Search for the cell housing the specified text and yield its (x, y) center coordinate. 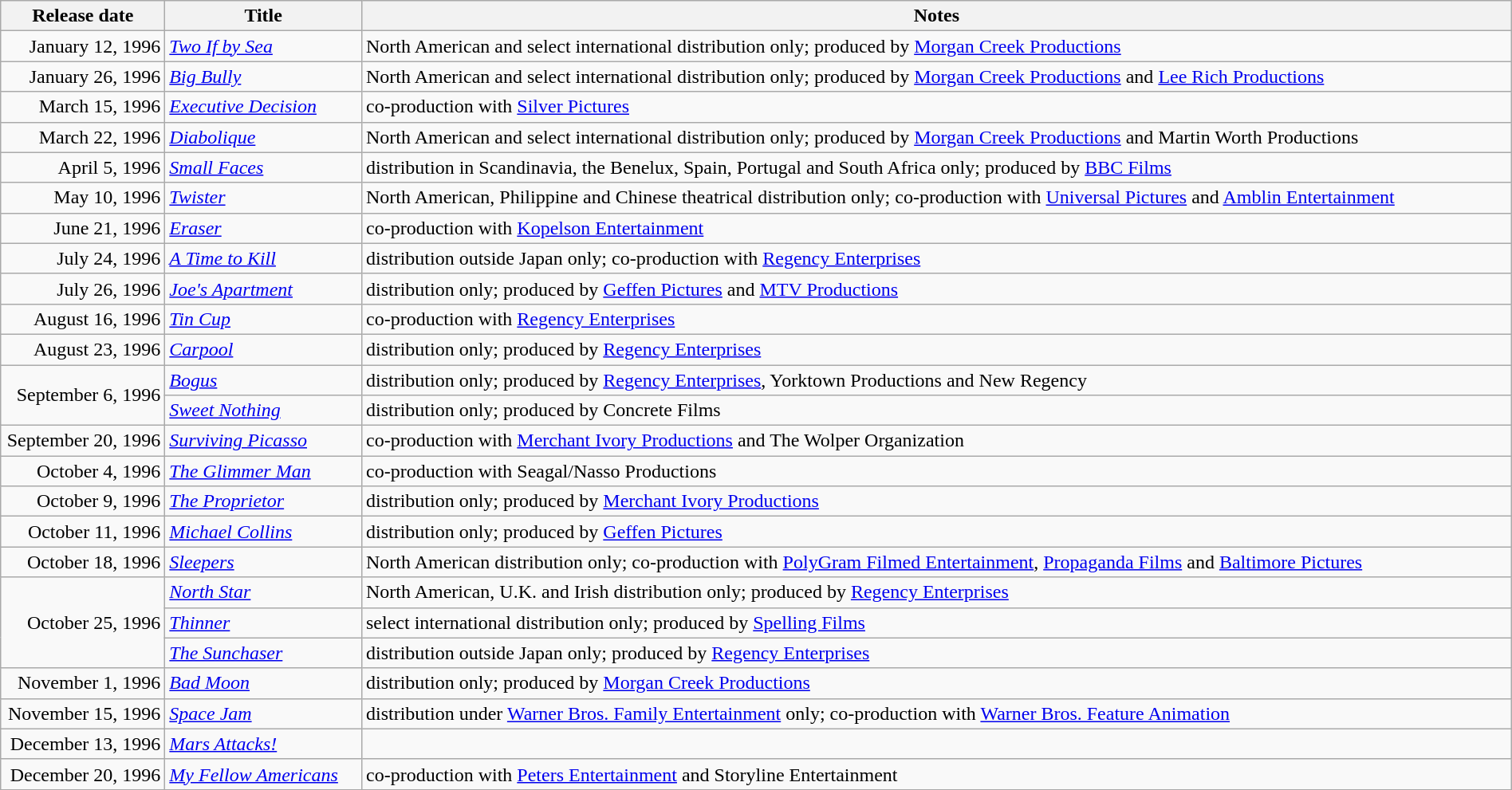
May 10, 1996 (83, 198)
North American distribution only; co-production with PolyGram Filmed Entertainment, Propaganda Films and Baltimore Pictures (936, 562)
select international distribution only; produced by Spelling Films (936, 623)
Big Bully (263, 77)
co-production with Peters Entertainment and Storyline Entertainment (936, 774)
August 16, 1996 (83, 319)
distribution in Scandinavia, the Benelux, Spain, Portugal and South Africa only; produced by BBC Films (936, 167)
Diabolique (263, 137)
co-production with Regency Enterprises (936, 319)
Two If by Sea (263, 46)
October 9, 1996 (83, 501)
April 5, 1996 (83, 167)
distribution only; produced by Geffen Pictures and MTV Productions (936, 289)
distribution only; produced by Regency Enterprises (936, 349)
July 26, 1996 (83, 289)
North American and select international distribution only; produced by Morgan Creek Productions and Martin Worth Productions (936, 137)
March 15, 1996 (83, 107)
Bogus (263, 380)
Surviving Picasso (263, 441)
The Sunchaser (263, 653)
January 12, 1996 (83, 46)
Sleepers (263, 562)
co-production with Merchant Ivory Productions and The Wolper Organization (936, 441)
Executive Decision (263, 107)
distribution only; produced by Regency Enterprises, Yorktown Productions and New Regency (936, 380)
Mars Attacks! (263, 744)
November 1, 1996 (83, 683)
July 24, 1996 (83, 258)
Sweet Nothing (263, 411)
Tin Cup (263, 319)
Space Jam (263, 713)
Twister (263, 198)
October 11, 1996 (83, 532)
Eraser (263, 228)
distribution only; produced by Geffen Pictures (936, 532)
The Glimmer Man (263, 471)
Thinner (263, 623)
The Proprietor (263, 501)
Carpool (263, 349)
October 4, 1996 (83, 471)
Release date (83, 16)
October 25, 1996 (83, 623)
Bad Moon (263, 683)
September 6, 1996 (83, 395)
January 26, 1996 (83, 77)
October 18, 1996 (83, 562)
North American, U.K. and Irish distribution only; produced by Regency Enterprises (936, 592)
North American, Philippine and Chinese theatrical distribution only; co-production with Universal Pictures and Amblin Entertainment (936, 198)
Joe's Apartment (263, 289)
North American and select international distribution only; produced by Morgan Creek Productions and Lee Rich Productions (936, 77)
November 15, 1996 (83, 713)
Small Faces (263, 167)
co-production with Kopelson Entertainment (936, 228)
Title (263, 16)
distribution outside Japan only; co-production with Regency Enterprises (936, 258)
co-production with Silver Pictures (936, 107)
December 13, 1996 (83, 744)
distribution only; produced by Concrete Films (936, 411)
distribution only; produced by Merchant Ivory Productions (936, 501)
distribution outside Japan only; produced by Regency Enterprises (936, 653)
North American and select international distribution only; produced by Morgan Creek Productions (936, 46)
August 23, 1996 (83, 349)
March 22, 1996 (83, 137)
North Star (263, 592)
Michael Collins (263, 532)
distribution under Warner Bros. Family Entertainment only; co-production with Warner Bros. Feature Animation (936, 713)
December 20, 1996 (83, 774)
June 21, 1996 (83, 228)
A Time to Kill (263, 258)
distribution only; produced by Morgan Creek Productions (936, 683)
My Fellow Americans (263, 774)
Notes (936, 16)
co-production with Seagal/Nasso Productions (936, 471)
September 20, 1996 (83, 441)
